Find where the given text appears and provide that cell's center as (x, y) coordinate. 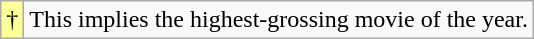
† (12, 20)
This implies the highest-grossing movie of the year. (279, 20)
